Locate the cell with the specified text and output its [x, y] center coordinate. 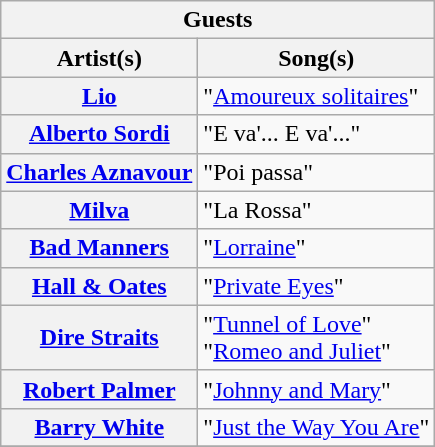
Barry White [100, 427]
"Lorraine" [316, 248]
Charles Aznavour [100, 172]
Hall & Oates [100, 286]
"Private Eyes" [316, 286]
Milva [100, 210]
"Amoureux solitaires" [316, 96]
"Tunnel of Love" "Romeo and Juliet" [316, 338]
Alberto Sordi [100, 134]
Lio [100, 96]
Song(s) [316, 58]
"Poi passa" [316, 172]
"Johnny and Mary" [316, 389]
Dire Straits [100, 338]
Bad Manners [100, 248]
Guests [218, 20]
Robert Palmer [100, 389]
"La Rossa" [316, 210]
"E va'... E va'..." [316, 134]
Artist(s) [100, 58]
"Just the Way You Are" [316, 427]
